Provide the [X, Y] coordinate of the cell's center where the given text is located.  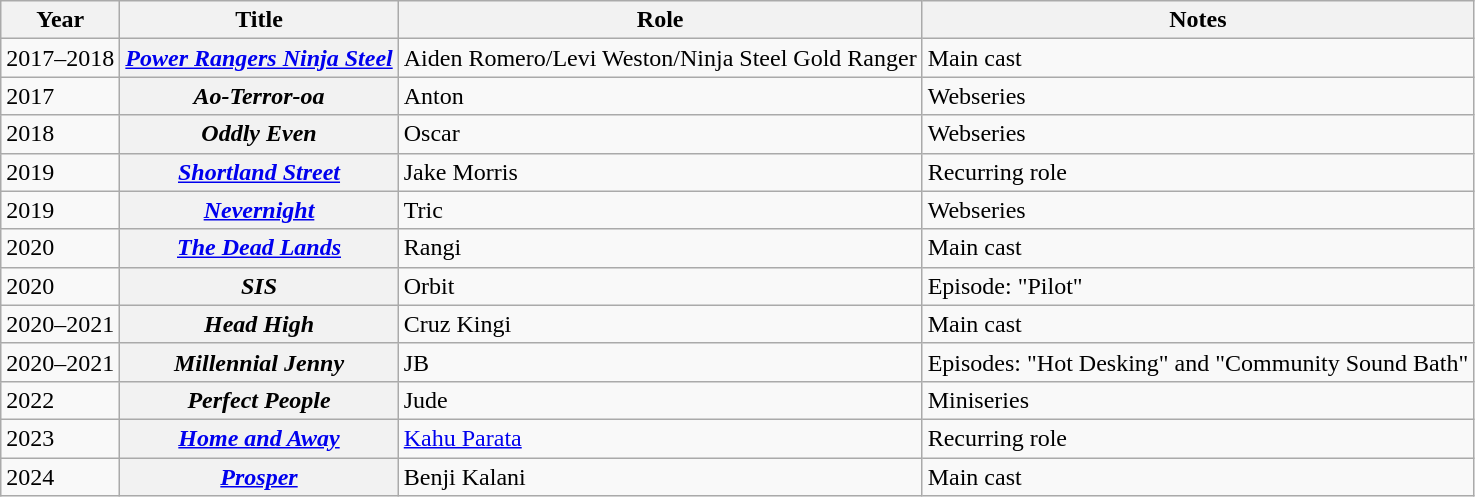
The Dead Lands [259, 248]
2024 [60, 477]
Jake Morris [660, 172]
2022 [60, 400]
Episodes: "Hot Desking" and "Community Sound Bath" [1198, 362]
Rangi [660, 248]
Home and Away [259, 438]
Orbit [660, 286]
Cruz Kingi [660, 324]
2018 [60, 134]
2023 [60, 438]
Jude [660, 400]
Title [259, 20]
Prosper [259, 477]
Power Rangers Ninja Steel [259, 58]
SIS [259, 286]
Perfect People [259, 400]
Benji Kalani [660, 477]
Oscar [660, 134]
Miniseries [1198, 400]
2017–2018 [60, 58]
Kahu Parata [660, 438]
Tric [660, 210]
Episode: "Pilot" [1198, 286]
Nevernight [259, 210]
Oddly Even [259, 134]
Notes [1198, 20]
Anton [660, 96]
Shortland Street [259, 172]
2017 [60, 96]
Ao-Terror-oa [259, 96]
JB [660, 362]
Aiden Romero/Levi Weston/Ninja Steel Gold Ranger [660, 58]
Year [60, 20]
Head High [259, 324]
Millennial Jenny [259, 362]
Role [660, 20]
